Output the (x, y) coordinate of the center of the cell containing the given text.  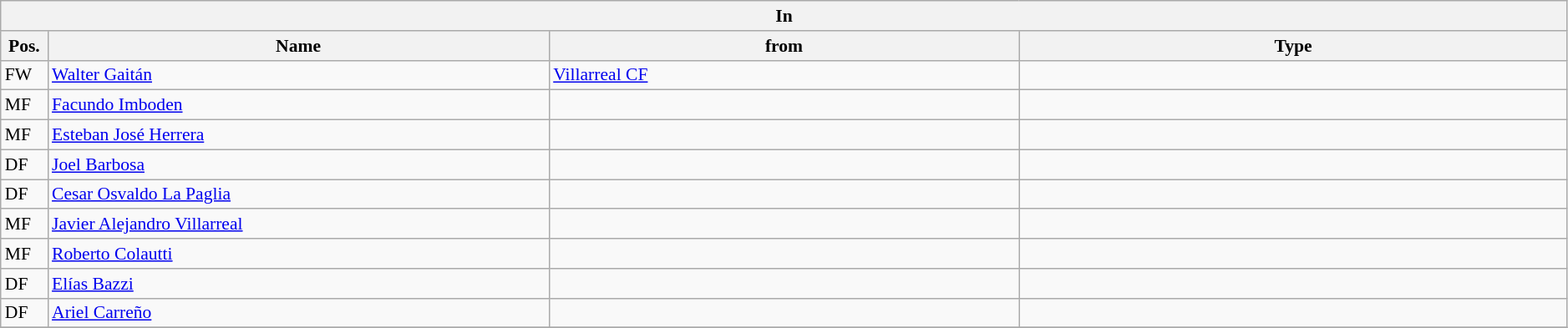
Villarreal CF (784, 75)
Javier Alejandro Villarreal (298, 225)
Walter Gaitán (298, 75)
Roberto Colautti (298, 254)
FW (24, 75)
Pos. (24, 46)
In (784, 16)
Elías Bazzi (298, 284)
Joel Barbosa (298, 164)
Ariel Carreño (298, 313)
from (784, 46)
Name (298, 46)
Facundo Imboden (298, 105)
Esteban José Herrera (298, 135)
Type (1293, 46)
Cesar Osvaldo La Paglia (298, 194)
